Provide the [x, y] coordinate of the cell's center where the given text is located.  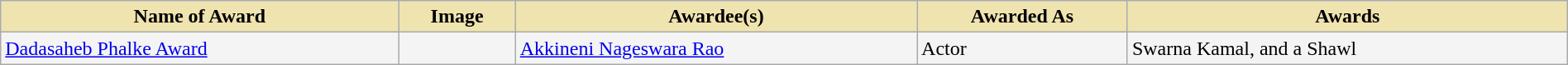
Awards [1347, 17]
Awardee(s) [716, 17]
Image [457, 17]
Actor [1022, 48]
Swarna Kamal, and a Shawl [1347, 48]
Awarded As [1022, 17]
Akkineni Nageswara Rao [716, 48]
Dadasaheb Phalke Award [200, 48]
Name of Award [200, 17]
